Return the (X, Y) coordinate for the center point of the cell that contains the specified text.  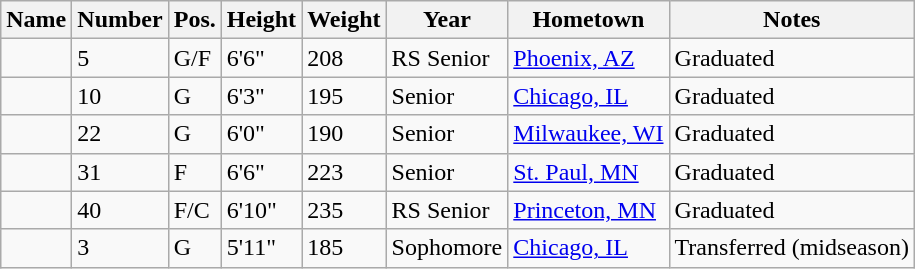
Hometown (588, 20)
Sophomore (447, 248)
223 (344, 172)
185 (344, 248)
6'3" (261, 96)
Height (261, 20)
22 (120, 134)
3 (120, 248)
6'10" (261, 210)
195 (344, 96)
Milwaukee, WI (588, 134)
Name (36, 20)
F (194, 172)
190 (344, 134)
10 (120, 96)
Number (120, 20)
G/F (194, 58)
5'11" (261, 248)
31 (120, 172)
5 (120, 58)
235 (344, 210)
F/C (194, 210)
208 (344, 58)
Notes (792, 20)
40 (120, 210)
Transferred (midseason) (792, 248)
Pos. (194, 20)
Weight (344, 20)
6'0" (261, 134)
Phoenix, AZ (588, 58)
Princeton, MN (588, 210)
Year (447, 20)
St. Paul, MN (588, 172)
